Search for the cell housing the specified text and yield its (X, Y) center coordinate. 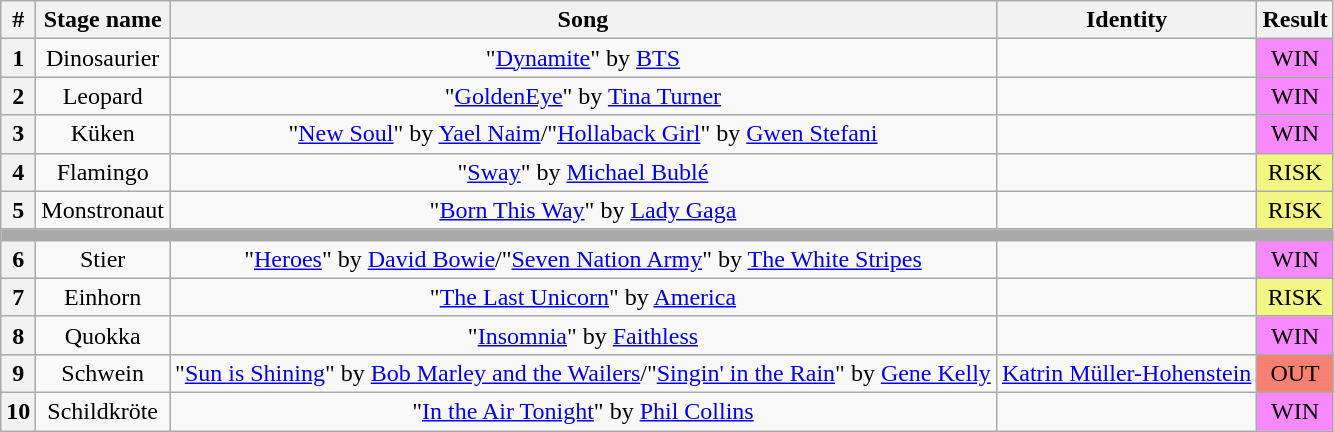
"Insomnia" by Faithless (584, 335)
Monstronaut (103, 210)
"Sun is Shining" by Bob Marley and the Wailers/"Singin' in the Rain" by Gene Kelly (584, 373)
10 (18, 411)
3 (18, 134)
Stage name (103, 20)
"GoldenEye" by Tina Turner (584, 96)
5 (18, 210)
"Heroes" by David Bowie/"Seven Nation Army" by The White Stripes (584, 259)
Quokka (103, 335)
Flamingo (103, 172)
"The Last Unicorn" by America (584, 297)
Schildkröte (103, 411)
2 (18, 96)
8 (18, 335)
Leopard (103, 96)
4 (18, 172)
Song (584, 20)
Katrin Müller-Hohenstein (1126, 373)
"Born This Way" by Lady Gaga (584, 210)
Stier (103, 259)
OUT (1295, 373)
1 (18, 58)
Einhorn (103, 297)
Küken (103, 134)
"In the Air Tonight" by Phil Collins (584, 411)
"Dynamite" by BTS (584, 58)
Dinosaurier (103, 58)
# (18, 20)
"Sway" by Michael Bublé (584, 172)
Schwein (103, 373)
9 (18, 373)
6 (18, 259)
7 (18, 297)
"New Soul" by Yael Naim/"Hollaback Girl" by Gwen Stefani (584, 134)
Result (1295, 20)
Identity (1126, 20)
